Return (x, y) of the center of cell containing provided text 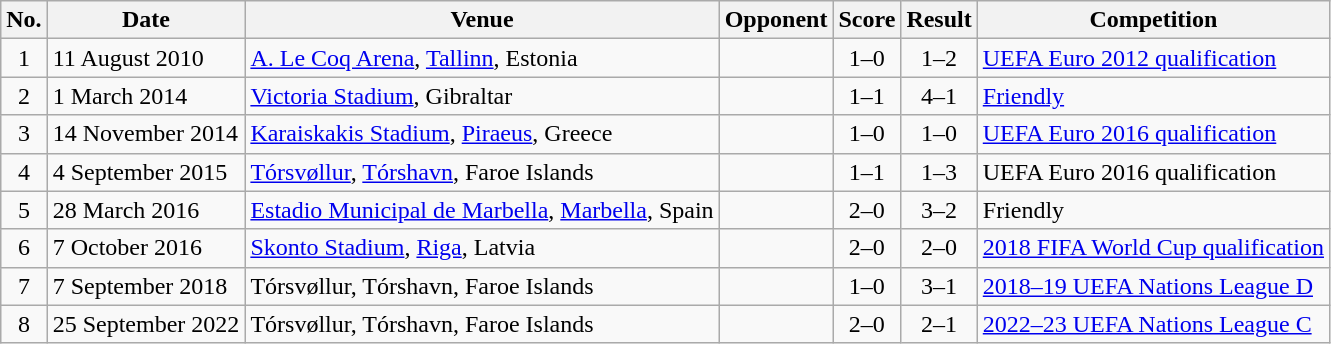
2018 FIFA World Cup qualification (1153, 248)
8 (24, 324)
28 March 2016 (146, 210)
6 (24, 248)
Date (146, 20)
1–2 (939, 58)
14 November 2014 (146, 134)
A. Le Coq Arena, Tallinn, Estonia (482, 58)
5 (24, 210)
Karaiskakis Stadium, Piraeus, Greece (482, 134)
7 September 2018 (146, 286)
11 August 2010 (146, 58)
3–1 (939, 286)
Skonto Stadium, Riga, Latvia (482, 248)
UEFA Euro 2012 qualification (1153, 58)
3–2 (939, 210)
4 September 2015 (146, 172)
4–1 (939, 96)
2 (24, 96)
1 March 2014 (146, 96)
7 October 2016 (146, 248)
Venue (482, 20)
Victoria Stadium, Gibraltar (482, 96)
7 (24, 286)
No. (24, 20)
Score (867, 20)
25 September 2022 (146, 324)
1 (24, 58)
2022–23 UEFA Nations League C (1153, 324)
Estadio Municipal de Marbella, Marbella, Spain (482, 210)
2018–19 UEFA Nations League D (1153, 286)
Opponent (776, 20)
Result (939, 20)
1–3 (939, 172)
Competition (1153, 20)
2–1 (939, 324)
3 (24, 134)
4 (24, 172)
